Locate the cell with the specified text and output its (X, Y) center coordinate. 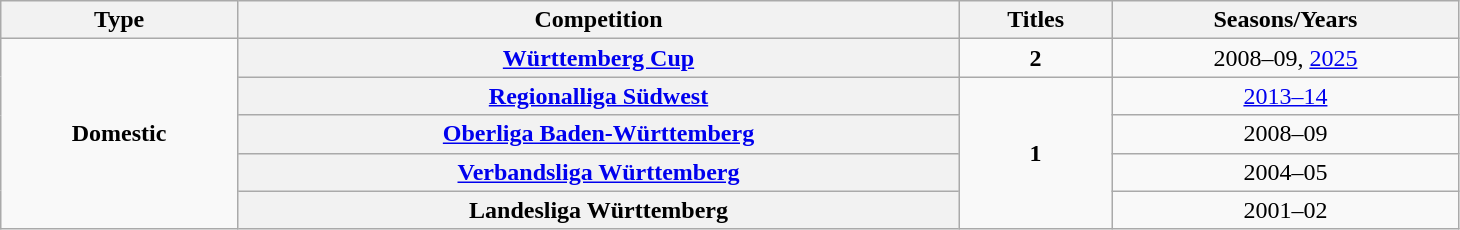
Oberliga Baden-Württemberg (598, 134)
Seasons/Years (1286, 20)
Type (120, 20)
Landesliga Württemberg (598, 210)
2004–05 (1286, 172)
Domestic (120, 134)
Titles (1036, 20)
2013–14 (1286, 96)
2 (1036, 58)
2008–09, 2025 (1286, 58)
Württemberg Cup (598, 58)
2001–02 (1286, 210)
2008–09 (1286, 134)
Competition (598, 20)
Verbandsliga Württemberg (598, 172)
1 (1036, 153)
Regionalliga Südwest (598, 96)
